Determine the [X, Y] coordinate at the center of the cell enclosing the given text.  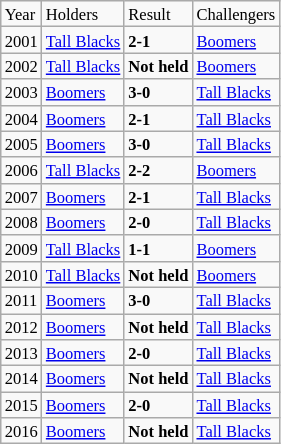
2016 [22, 431]
Year [22, 14]
2010 [22, 274]
2005 [22, 144]
2007 [22, 196]
2014 [22, 379]
2012 [22, 327]
Holders [84, 14]
2011 [22, 300]
Challengers [236, 14]
2006 [22, 170]
2004 [22, 118]
2003 [22, 92]
2-2 [158, 170]
2001 [22, 40]
2009 [22, 248]
2015 [22, 405]
2013 [22, 353]
1-1 [158, 248]
2002 [22, 66]
Result [158, 14]
2008 [22, 222]
